Capture the cell that displays the provided text and extract its (x, y) central coordinate. 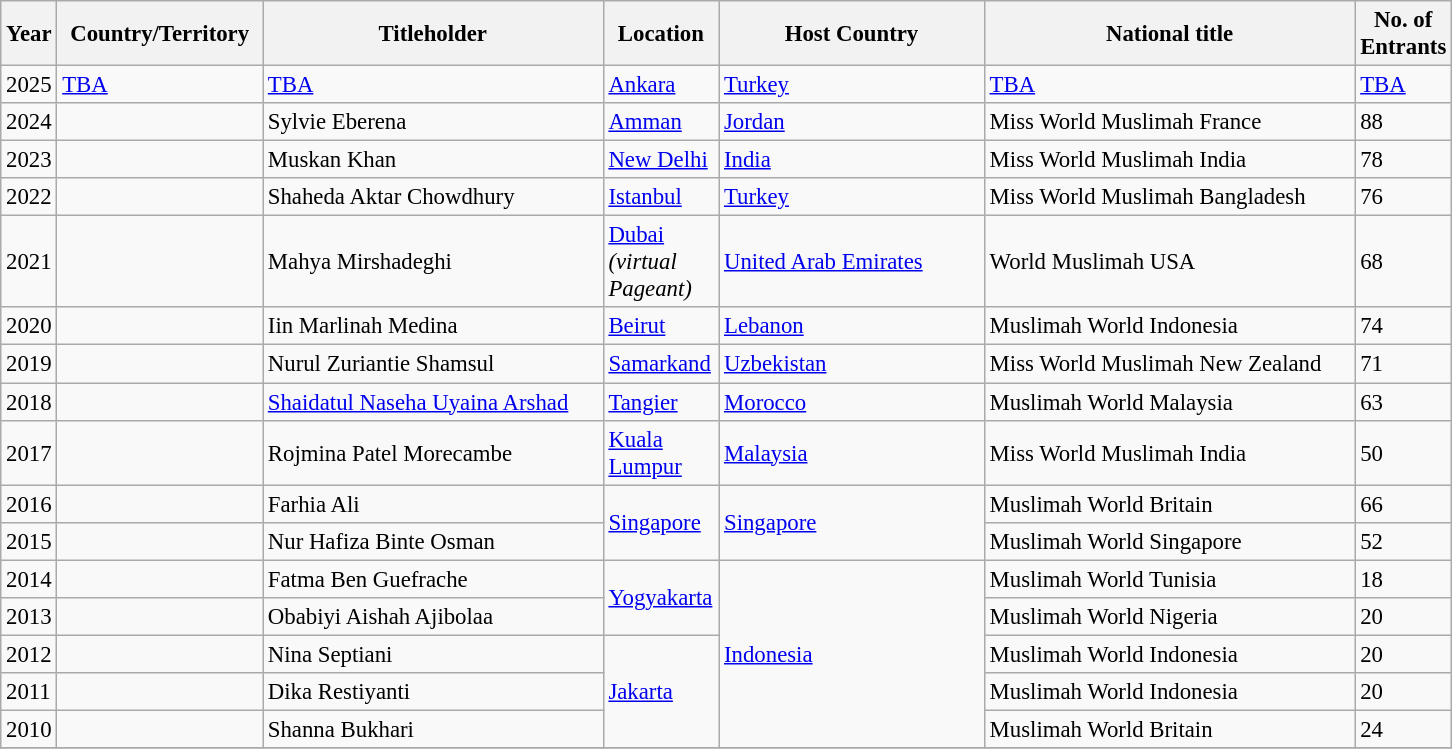
71 (1404, 364)
Malaysia (852, 452)
Shaidatul Naseha Uyaina Arshad (432, 402)
2022 (29, 197)
Obabiyi Aishah Ajibolaa (432, 617)
Uzbekistan (852, 364)
Nur Hafiza Binte Osman (432, 541)
Location (661, 34)
Year (29, 34)
Miss World Muslimah New Zealand (1170, 364)
Dubai (virtual Pageant) (661, 262)
Iin Marlinah Medina (432, 327)
2011 (29, 692)
2019 (29, 364)
Muskan Khan (432, 160)
Muslimah World Singapore (1170, 541)
Ankara (661, 85)
Muslimah World Tunisia (1170, 579)
Beirut (661, 327)
Samarkand (661, 364)
Jakarta (661, 692)
18 (1404, 579)
World Muslimah USA (1170, 262)
United Arab Emirates (852, 262)
Morocco (852, 402)
Fatma Ben Guefrache (432, 579)
Shaheda Aktar Chowdhury (432, 197)
Miss World Muslimah Bangladesh (1170, 197)
Country/Territory (160, 34)
2018 (29, 402)
2014 (29, 579)
Lebanon (852, 327)
2012 (29, 654)
Sylvie Eberena (432, 122)
Titleholder (432, 34)
No. of Entrants (1404, 34)
88 (1404, 122)
Kuala Lumpur (661, 452)
Farhia Ali (432, 504)
2017 (29, 452)
National title (1170, 34)
52 (1404, 541)
24 (1404, 729)
74 (1404, 327)
Tangier (661, 402)
2013 (29, 617)
Jordan (852, 122)
Muslimah World Malaysia (1170, 402)
50 (1404, 452)
63 (1404, 402)
2025 (29, 85)
68 (1404, 262)
76 (1404, 197)
Rojmina Patel Morecambe (432, 452)
India (852, 160)
Indonesia (852, 654)
2024 (29, 122)
Nina Septiani (432, 654)
2015 (29, 541)
Amman (661, 122)
66 (1404, 504)
2021 (29, 262)
2010 (29, 729)
2023 (29, 160)
Mahya Mirshadeghi (432, 262)
Nurul Zuriantie Shamsul (432, 364)
78 (1404, 160)
2020 (29, 327)
Dika Restiyanti (432, 692)
Host Country (852, 34)
Muslimah World Nigeria (1170, 617)
New Delhi (661, 160)
Miss World Muslimah France (1170, 122)
Shanna Bukhari (432, 729)
2016 (29, 504)
Istanbul (661, 197)
Yogyakarta (661, 598)
